Detect which cell encompasses the target text, then output its [X, Y] center coordinate. 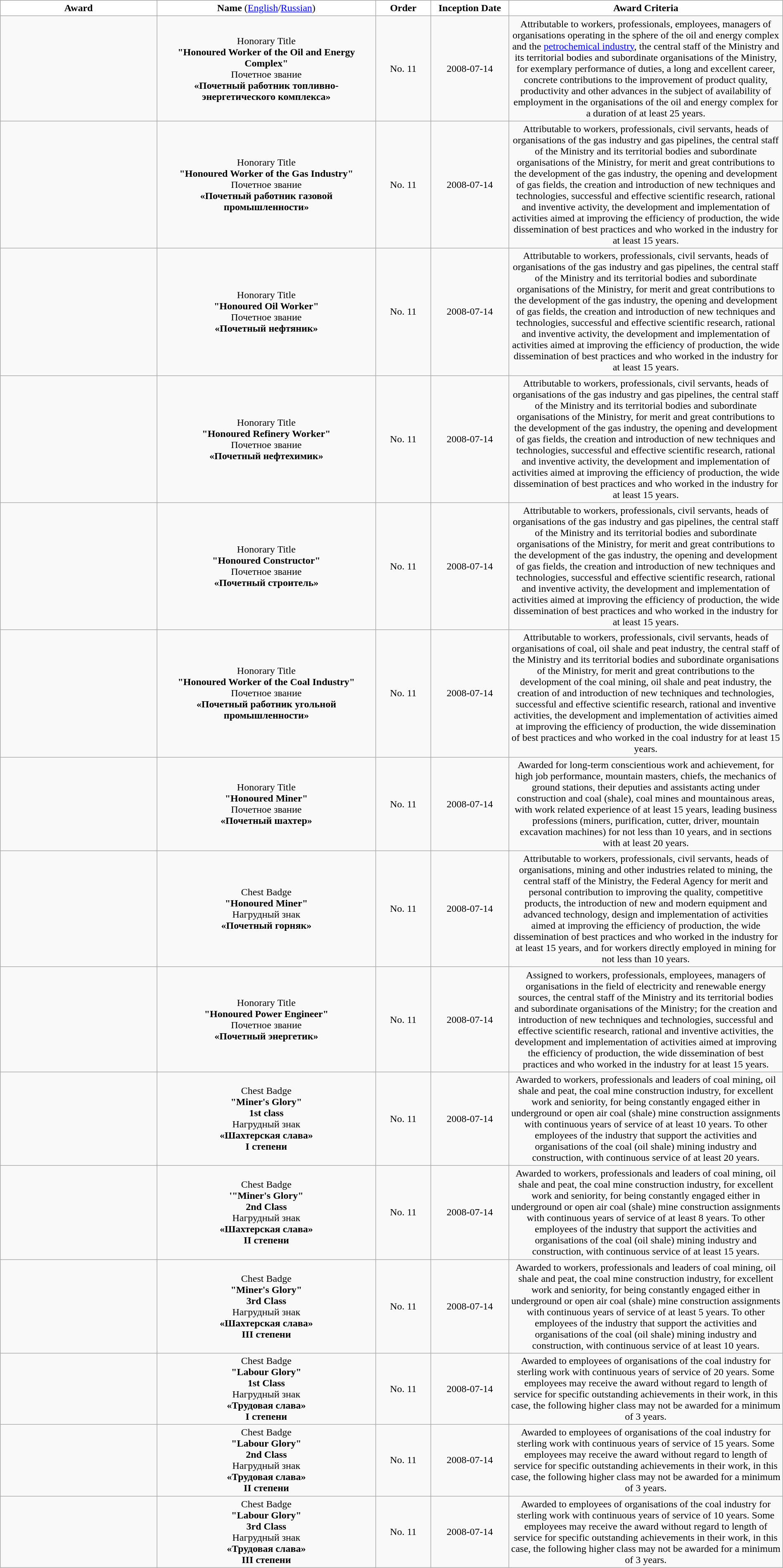
Honorary Title"Honoured Oil Worker"Почетное звание«Почетный нефтяник» [266, 312]
Chest Badge"Labour Glory"1st ClassНагрудный знак«Трудовая слава»I степени [266, 1389]
Chest Badge"Labour Glory"2nd ClassНагрудный знак«Трудовая слава»II степени [266, 1460]
Honorary Title"Honoured Worker of the Coal Industry"Почетное звание«Почетный работник угольной промышленности» [266, 693]
Chest Badge'"Miner's Glory"2nd ClassНагрудный знак«Шахтерская слава»II степени [266, 1212]
Award Criteria [646, 8]
Honorary Title"Honoured Worker of the Oil and Energy Complex"Почетное звание«Почетный работник топливно-энергетического комплекса» [266, 69]
Chest Badge"Miner's Glory"3rd ClassНагрудный знак«Шахтерская слава»III степени [266, 1307]
Honorary Title"Honoured Worker of the Gas Industry"Почетное звание«Почетный работник газовой промышленности» [266, 185]
Order [403, 8]
Inception Date [470, 8]
Honorary Title"Honoured Refinery Worker"Почетное звание«Почетный нефтехимик» [266, 439]
Chest Badge"Labour Glory"3rd ClassНагрудный знак«Трудовая слава»III степени [266, 1532]
Name (English/Russian) [266, 8]
Chest Badge"Honoured Miner"Нагрудный знак«Почетный горняк» [266, 909]
Honorary Title"Honoured Power Engineer"Почетное звание«Почетный энергетик» [266, 1019]
Honorary Title"Honoured Miner"Почетное звание«Почетный шахтер» [266, 804]
Honorary Title"Honoured Constructor"Почетное звание«Почетный строитель» [266, 566]
Award [78, 8]
Chest Badge"Miner's Glory"1st classНагрудный знак«Шахтерская слава»I степени [266, 1118]
